Extract the [x, y] coordinate from the center of the cell holding the provided text.  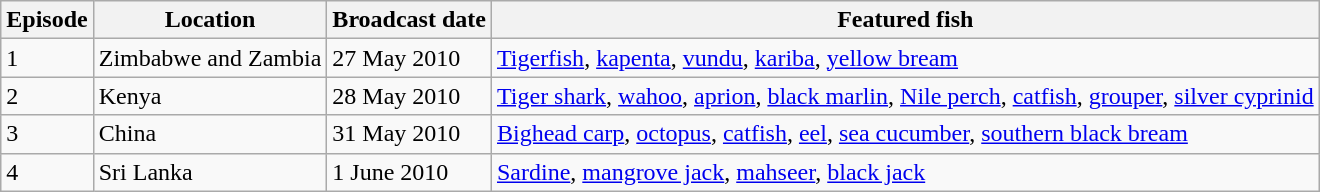
Sri Lanka [210, 172]
3 [47, 134]
Episode [47, 20]
Sardine, mangrove jack, mahseer, black jack [905, 172]
1 [47, 58]
28 May 2010 [410, 96]
Location [210, 20]
Zimbabwe and Zambia [210, 58]
Broadcast date [410, 20]
27 May 2010 [410, 58]
Kenya [210, 96]
1 June 2010 [410, 172]
Tigerfish, kapenta, vundu, kariba, yellow bream [905, 58]
4 [47, 172]
31 May 2010 [410, 134]
Tiger shark, wahoo, aprion, black marlin, Nile perch, catfish, grouper, silver cyprinid [905, 96]
China [210, 134]
2 [47, 96]
Featured fish [905, 20]
Bighead carp, octopus, catfish, eel, sea cucumber, southern black bream [905, 134]
